Extract the [x, y] coordinate from the center of the cell holding the provided text.  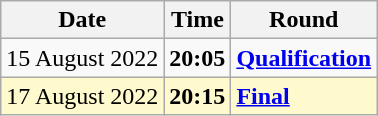
17 August 2022 [82, 96]
Round [304, 20]
20:05 [198, 58]
Time [198, 20]
Date [82, 20]
Final [304, 96]
Qualification [304, 58]
20:15 [198, 96]
15 August 2022 [82, 58]
